Return the (x, y) coordinate for the center point of the cell that contains the specified text.  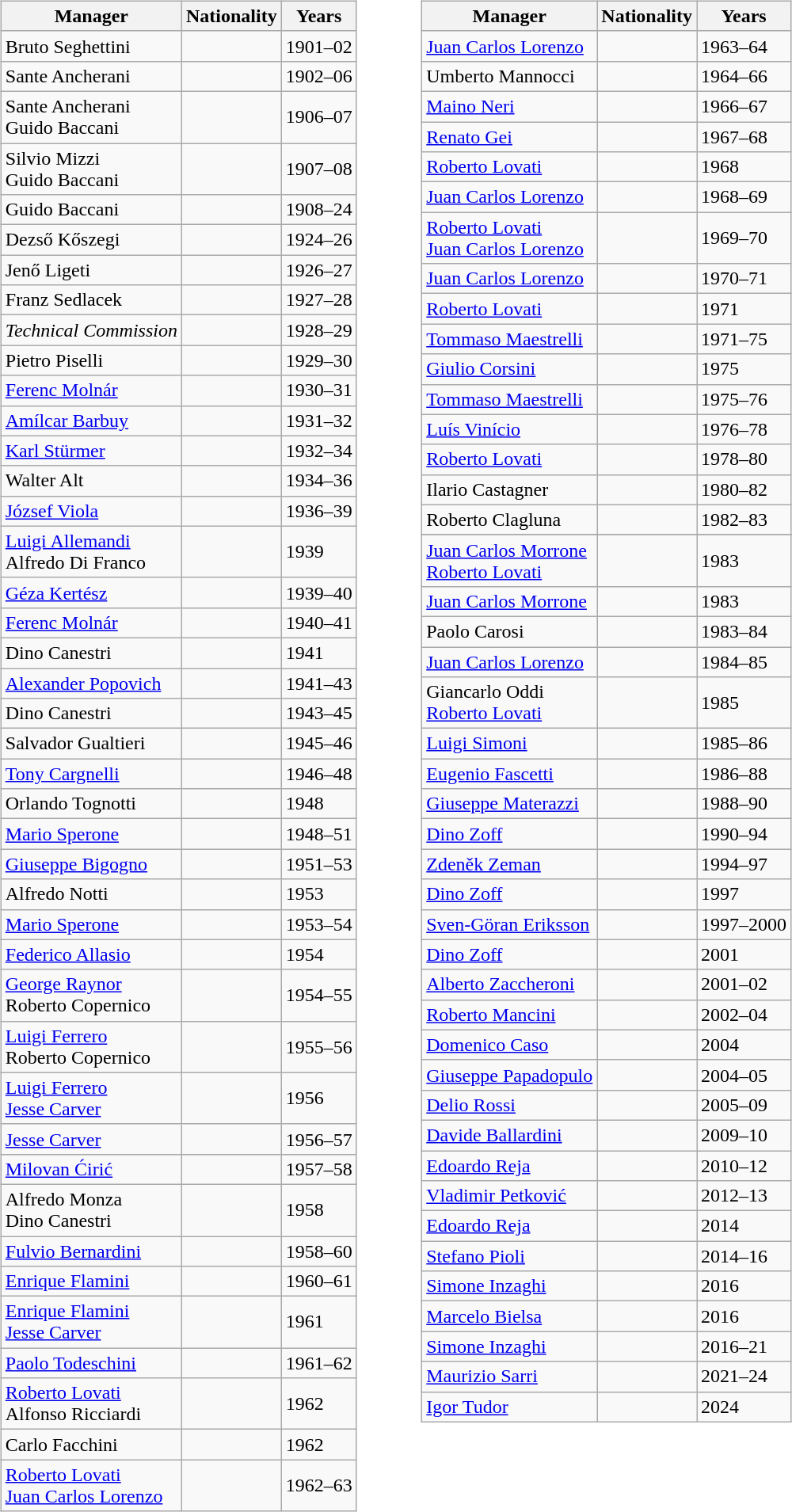
Sven-Göran Eriksson (510, 924)
Karl Stürmer (91, 451)
1941–43 (318, 684)
Orlando Tognotti (91, 804)
1924–26 (318, 240)
1986–88 (744, 774)
1956–57 (318, 1139)
1982–83 (744, 520)
1958–60 (318, 1251)
Enrique Flamini (91, 1282)
Davide Ballardini (510, 1135)
Bruto Seghettini (91, 46)
Eugenio Fascetti (510, 774)
1906–07 (318, 117)
1927–28 (318, 300)
Maino Neri (510, 106)
Fulvio Bernardini (91, 1251)
1908–24 (318, 210)
1980–82 (744, 489)
2001–02 (744, 985)
Marcelo Bielsa (510, 1316)
2009–10 (744, 1135)
1964–66 (744, 76)
Tony Cargnelli (91, 774)
Luigi FerreroJesse Carver (91, 1098)
1961 (318, 1323)
1976–78 (744, 429)
Alberto Zaccheroni (510, 985)
1966–67 (744, 106)
Carlo Facchini (91, 1445)
2001 (744, 954)
Federico Allasio (91, 954)
Igor Tudor (510, 1407)
Géza Kertész (91, 592)
Giuseppe Papadopulo (510, 1075)
2010–12 (744, 1165)
2024 (744, 1407)
1930–31 (318, 390)
1941 (318, 653)
1954–55 (318, 995)
Zdeněk Zeman (510, 864)
Vladimir Petković (510, 1196)
1948–51 (318, 834)
1994–97 (744, 864)
1934–36 (318, 481)
Juan Carlos MorroneRoberto Lovati (510, 561)
1985 (744, 703)
1997 (744, 894)
1961–62 (318, 1363)
1997–2000 (744, 924)
Alfredo MonzaDino Canestri (91, 1210)
1968 (744, 167)
József Viola (91, 511)
1946–48 (318, 774)
1975 (744, 369)
2004–05 (744, 1075)
Ilario Castagner (510, 489)
1928–29 (318, 330)
1953–54 (318, 924)
Giancarlo OddiRoberto Lovati (510, 703)
1901–02 (318, 46)
George RaynorRoberto Copernico (91, 995)
1956 (318, 1098)
Domenico Caso (510, 1045)
Alfredo Notti (91, 894)
Pietro Piselli (91, 360)
1975–76 (744, 399)
Roberto LovatiAlfonso Ricciardi (91, 1403)
Sante Ancherani (91, 76)
1988–90 (744, 804)
Giuseppe Materazzi (510, 804)
Salvador Gualtieri (91, 744)
1953 (318, 894)
Roberto Mancini (510, 1015)
Sante AncheraniGuido Baccani (91, 117)
2005–09 (744, 1105)
1984–85 (744, 661)
1967–68 (744, 137)
1931–32 (318, 421)
1936–39 (318, 511)
Technical Commission (91, 330)
1939–40 (318, 592)
1970–71 (744, 279)
Silvio MizziGuido Baccani (91, 168)
Roberto Clagluna (510, 520)
2004 (744, 1045)
Paolo Carosi (510, 631)
Enrique FlaminiJesse Carver (91, 1323)
2002–04 (744, 1015)
1932–34 (318, 451)
1990–94 (744, 834)
1926–27 (318, 270)
1943–45 (318, 714)
Umberto Mannocci (510, 76)
Maurizio Sarri (510, 1377)
Franz Sedlacek (91, 300)
2016–21 (744, 1346)
Renato Gei (510, 137)
Luigi AllemandiAlfredo Di Franco (91, 551)
Milovan Ćirić (91, 1169)
1963–64 (744, 46)
Luigi Simoni (510, 744)
1929–30 (318, 360)
Dezső Kőszegi (91, 240)
1958 (318, 1210)
Paolo Todeschini (91, 1363)
1960–61 (318, 1282)
Juan Carlos Morrone (510, 601)
1968–69 (744, 197)
Walter Alt (91, 481)
2021–24 (744, 1377)
1954 (318, 954)
1902–06 (318, 76)
Giulio Corsini (510, 369)
Alexander Popovich (91, 684)
1969–70 (744, 238)
Giuseppe Bigogno (91, 864)
2014 (744, 1226)
2014–16 (744, 1256)
1985–86 (744, 744)
Jesse Carver (91, 1139)
Delio Rossi (510, 1105)
1971–75 (744, 339)
1955–56 (318, 1047)
1940–41 (318, 623)
1957–58 (318, 1169)
1971 (744, 309)
1945–46 (318, 744)
Amílcar Barbuy (91, 421)
1948 (318, 804)
1939 (318, 551)
Stefano Pioli (510, 1256)
1978–80 (744, 459)
2012–13 (744, 1196)
Luís Vinício (510, 429)
Luigi FerreroRoberto Copernico (91, 1047)
Guido Baccani (91, 210)
1983–84 (744, 631)
1962–63 (318, 1486)
1907–08 (318, 168)
Jenő Ligeti (91, 270)
1951–53 (318, 864)
